From the cell containing the given text, extract its center point as [x, y] coordinate. 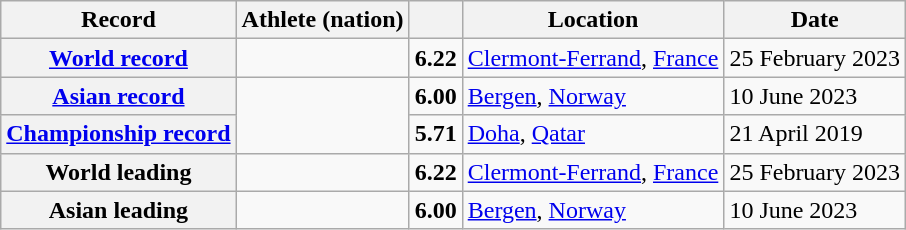
Location [593, 20]
Championship record [118, 134]
Athlete (nation) [322, 20]
World record [118, 58]
World leading [118, 172]
Asian record [118, 96]
Date [815, 20]
5.71 [436, 134]
Doha, Qatar [593, 134]
Asian leading [118, 210]
Record [118, 20]
21 April 2019 [815, 134]
